Identify which cell holds the provided text, then report its [X, Y] central coordinate. 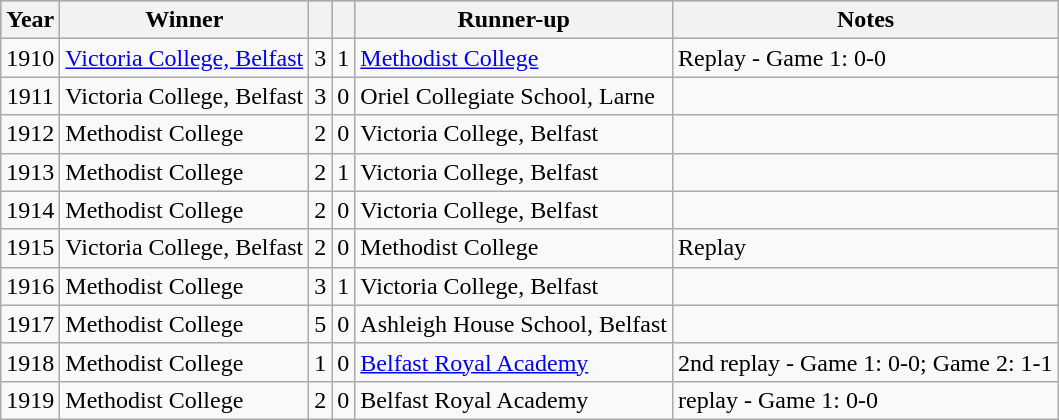
Notes [866, 20]
1915 [30, 248]
1919 [30, 400]
Year [30, 20]
Replay [866, 248]
1914 [30, 210]
1912 [30, 134]
Oriel Collegiate School, Larne [514, 96]
replay - Game 1: 0-0 [866, 400]
1910 [30, 58]
5 [320, 324]
Winner [184, 20]
Ashleigh House School, Belfast [514, 324]
Replay - Game 1: 0-0 [866, 58]
Runner-up [514, 20]
1911 [30, 96]
1916 [30, 286]
1917 [30, 324]
1913 [30, 172]
2nd replay - Game 1: 0-0; Game 2: 1-1 [866, 362]
1918 [30, 362]
